Find where the given text appears and provide that cell's center as (X, Y) coordinate. 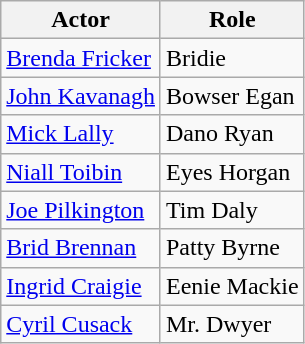
Actor (81, 20)
Ingrid Craigie (81, 286)
Eenie Mackie (232, 286)
Brenda Fricker (81, 58)
Bridie (232, 58)
Niall Toibin (81, 172)
Dano Ryan (232, 134)
Cyril Cusack (81, 324)
Eyes Horgan (232, 172)
Mr. Dwyer (232, 324)
Brid Brennan (81, 248)
Role (232, 20)
Joe Pilkington (81, 210)
Bowser Egan (232, 96)
John Kavanagh (81, 96)
Mick Lally (81, 134)
Tim Daly (232, 210)
Patty Byrne (232, 248)
